Capture the cell that displays the provided text and extract its [X, Y] central coordinate. 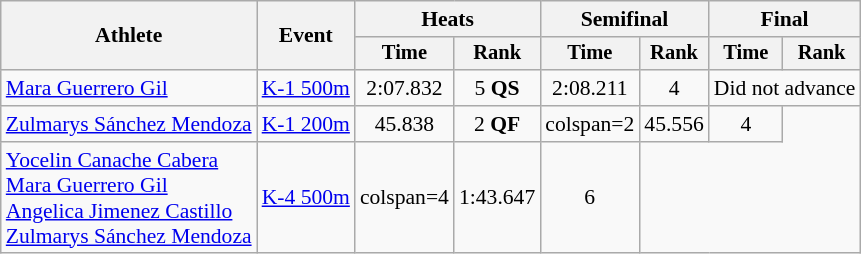
5 QS [497, 88]
Heats [448, 19]
Zulmarys Sánchez Mendoza [129, 124]
2:08.211 [590, 88]
45.556 [674, 124]
Semifinal [624, 19]
45.838 [404, 124]
K-4 500m [306, 198]
colspan=4 [404, 198]
Yocelin Canache CaberaMara Guerrero GilAngelica Jimenez CastilloZulmarys Sánchez Mendoza [129, 198]
2 QF [497, 124]
K-1 500m [306, 88]
Did not advance [785, 88]
2:07.832 [404, 88]
colspan=2 [590, 124]
Athlete [129, 36]
1:43.647 [497, 198]
Event [306, 36]
Final [785, 19]
Mara Guerrero Gil [129, 88]
6 [590, 198]
K-1 200m [306, 124]
